Provide the [x, y] coordinate of the cell's center where the given text is located.  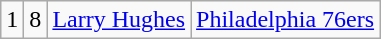
8 [36, 20]
1 [12, 20]
Philadelphia 76ers [286, 20]
Larry Hughes [119, 20]
